Provide the [X, Y] coordinate of the cell's center where the given text is located.  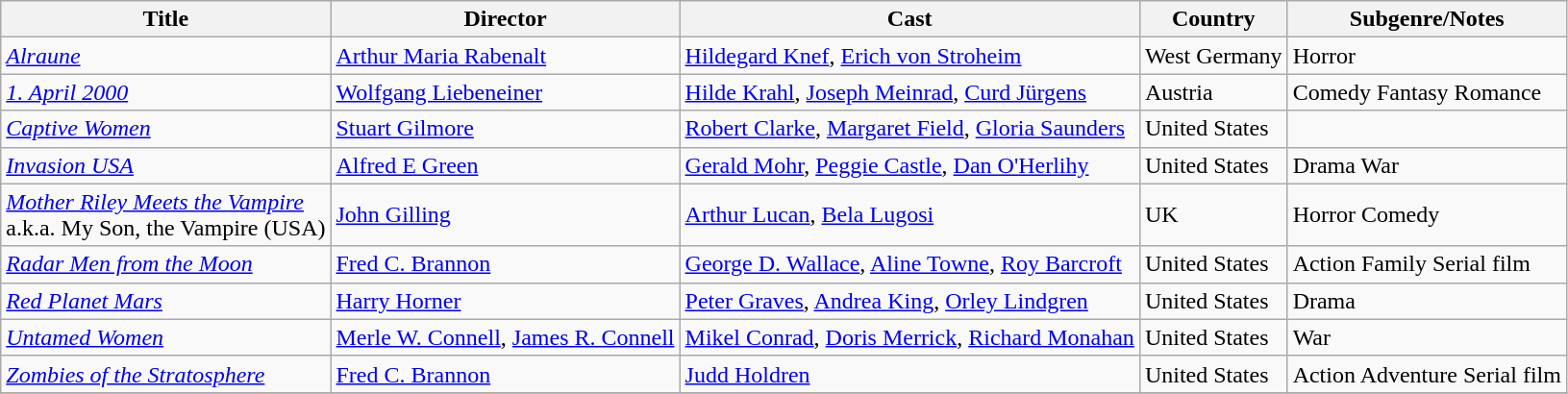
Stuart Gilmore [506, 129]
Director [506, 19]
Action Family Serial film [1427, 264]
Harry Horner [506, 301]
Cast [909, 19]
Invasion USA [165, 165]
West Germany [1213, 56]
Title [165, 19]
Untamed Women [165, 337]
George D. Wallace, Aline Towne, Roy Barcroft [909, 264]
Mother Riley Meets the Vampirea.k.a. My Son, the Vampire (USA) [165, 215]
Merle W. Connell, James R. Connell [506, 337]
Alraune [165, 56]
Hilde Krahl, Joseph Meinrad, Curd Jürgens [909, 92]
1. April 2000 [165, 92]
Mikel Conrad, Doris Merrick, Richard Monahan [909, 337]
Hildegard Knef, Erich von Stroheim [909, 56]
Red Planet Mars [165, 301]
Horror [1427, 56]
Drama [1427, 301]
Horror Comedy [1427, 215]
Gerald Mohr, Peggie Castle, Dan O'Herlihy [909, 165]
Captive Women [165, 129]
Wolfgang Liebeneiner [506, 92]
UK [1213, 215]
Judd Holdren [909, 374]
Peter Graves, Andrea King, Orley Lindgren [909, 301]
War [1427, 337]
Action Adventure Serial film [1427, 374]
Arthur Maria Rabenalt [506, 56]
Drama War [1427, 165]
Alfred E Green [506, 165]
Subgenre/Notes [1427, 19]
Zombies of the Stratosphere [165, 374]
Comedy Fantasy Romance [1427, 92]
Country [1213, 19]
Radar Men from the Moon [165, 264]
Arthur Lucan, Bela Lugosi [909, 215]
Austria [1213, 92]
John Gilling [506, 215]
Robert Clarke, Margaret Field, Gloria Saunders [909, 129]
